For the text-containing cell, return its midpoint in [X, Y] coordinate format. 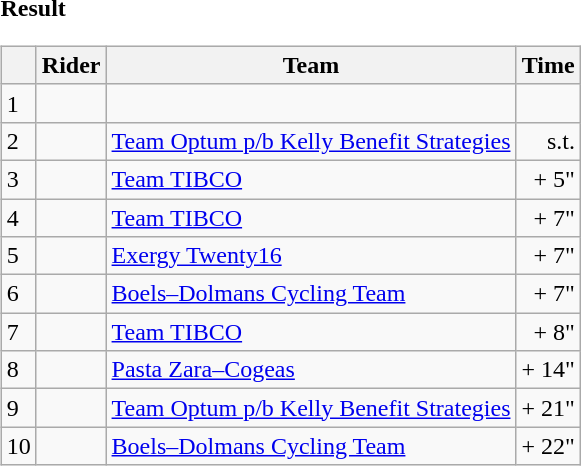
3 [18, 179]
6 [18, 294]
+ 8" [548, 332]
+ 22" [548, 446]
s.t. [548, 141]
Time [548, 65]
9 [18, 408]
1 [18, 103]
2 [18, 141]
4 [18, 217]
Exergy Twenty16 [311, 256]
Team [311, 65]
+ 5" [548, 179]
5 [18, 256]
7 [18, 332]
Rider [71, 65]
8 [18, 370]
+ 14" [548, 370]
Pasta Zara–Cogeas [311, 370]
+ 21" [548, 408]
10 [18, 446]
